Detect which cell encompasses the target text, then output its [X, Y] center coordinate. 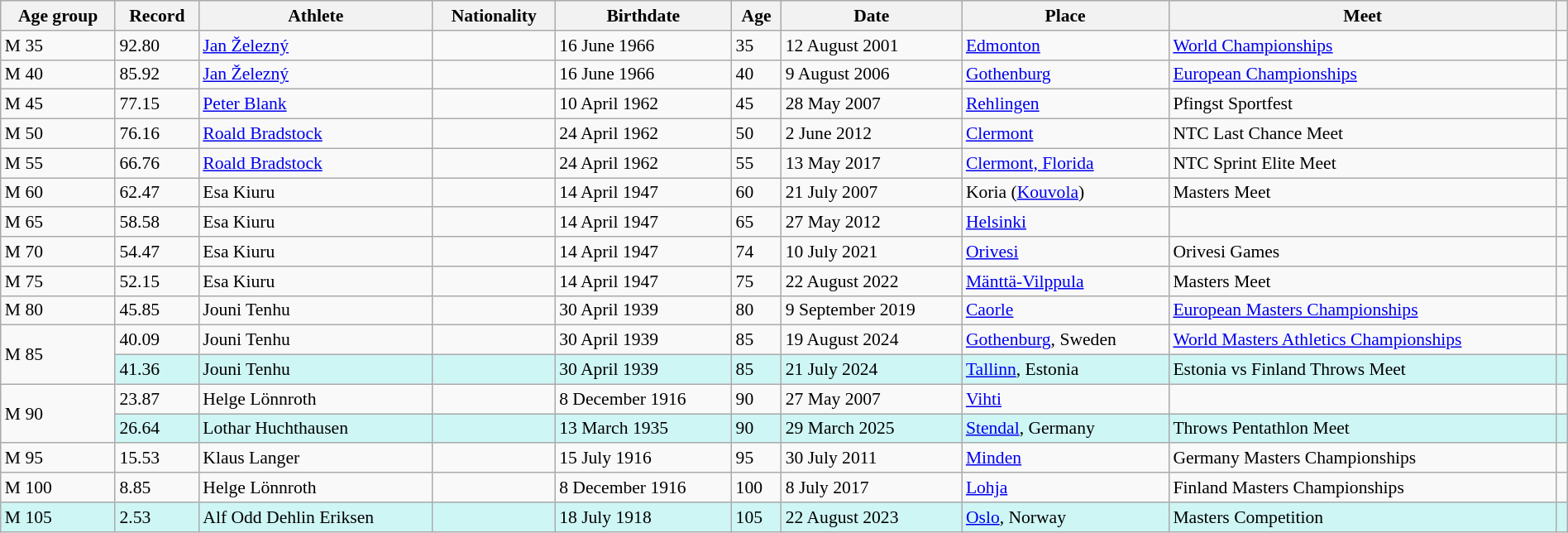
M 95 [58, 459]
Rehlingen [1065, 104]
M 80 [58, 310]
Date [872, 16]
13 May 2017 [872, 163]
Meet [1363, 16]
80 [757, 310]
27 May 2012 [872, 223]
22 August 2023 [872, 517]
85.92 [157, 74]
75 [757, 281]
European Championships [1363, 74]
Mänttä-Vilppula [1065, 281]
40 [757, 74]
Gothenburg, Sweden [1065, 340]
66.76 [157, 163]
15 July 1916 [643, 459]
M 55 [58, 163]
M 85 [58, 354]
15.53 [157, 459]
100 [757, 487]
Caorle [1065, 310]
NTC Sprint Elite Meet [1363, 163]
74 [757, 252]
Gothenburg [1065, 74]
Clermont, Florida [1065, 163]
62.47 [157, 193]
M 50 [58, 134]
Throws Pentathlon Meet [1363, 429]
35 [757, 46]
28 May 2007 [872, 104]
19 August 2024 [872, 340]
World Championships [1363, 46]
55 [757, 163]
NTC Last Chance Meet [1363, 134]
45.85 [157, 310]
95 [757, 459]
58.58 [157, 223]
52.15 [157, 281]
10 July 2021 [872, 252]
Nationality [494, 16]
Masters Competition [1363, 517]
9 August 2006 [872, 74]
World Masters Athletics Championships [1363, 340]
8 July 2017 [872, 487]
2.53 [157, 517]
Klaus Langer [316, 459]
60 [757, 193]
European Masters Championships [1363, 310]
Peter Blank [316, 104]
Place [1065, 16]
13 March 1935 [643, 429]
M 100 [58, 487]
Minden [1065, 459]
Birthdate [643, 16]
M 70 [58, 252]
105 [757, 517]
Helsinki [1065, 223]
Athlete [316, 16]
54.47 [157, 252]
M 45 [58, 104]
M 60 [58, 193]
50 [757, 134]
21 July 2007 [872, 193]
Estonia vs Finland Throws Meet [1363, 370]
29 March 2025 [872, 429]
12 August 2001 [872, 46]
Edmonton [1065, 46]
Lothar Huchthausen [316, 429]
77.15 [157, 104]
M 35 [58, 46]
Clermont [1065, 134]
41.36 [157, 370]
M 65 [58, 223]
Alf Odd Dehlin Eriksen [316, 517]
M 90 [58, 414]
76.16 [157, 134]
92.80 [157, 46]
21 July 2024 [872, 370]
Orivesi Games [1363, 252]
Age group [58, 16]
23.87 [157, 399]
Pfingst Sportfest [1363, 104]
40.09 [157, 340]
27 May 2007 [872, 399]
Age [757, 16]
Vihti [1065, 399]
Lohja [1065, 487]
45 [757, 104]
Record [157, 16]
2 June 2012 [872, 134]
10 April 1962 [643, 104]
26.64 [157, 429]
M 105 [58, 517]
Stendal, Germany [1065, 429]
30 July 2011 [872, 459]
Koria (Kouvola) [1065, 193]
8.85 [157, 487]
65 [757, 223]
M 40 [58, 74]
Orivesi [1065, 252]
9 September 2019 [872, 310]
Finland Masters Championships [1363, 487]
M 75 [58, 281]
22 August 2022 [872, 281]
Tallinn, Estonia [1065, 370]
Oslo, Norway [1065, 517]
18 July 1918 [643, 517]
Germany Masters Championships [1363, 459]
